Scan for the cell matching the given text and deliver its [x, y] coordinate at center. 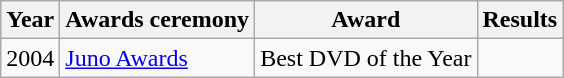
Best DVD of the Year [366, 58]
Results [520, 20]
Year [30, 20]
Awards ceremony [158, 20]
2004 [30, 58]
Juno Awards [158, 58]
Award [366, 20]
